Scan for the cell matching the given text and deliver its (X, Y) coordinate at center. 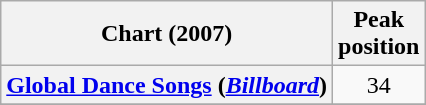
Global Dance Songs (Billboard) (167, 85)
Chart (2007) (167, 34)
Peakposition (379, 34)
34 (379, 85)
